Identify which cell holds the provided text, then report its (X, Y) central coordinate. 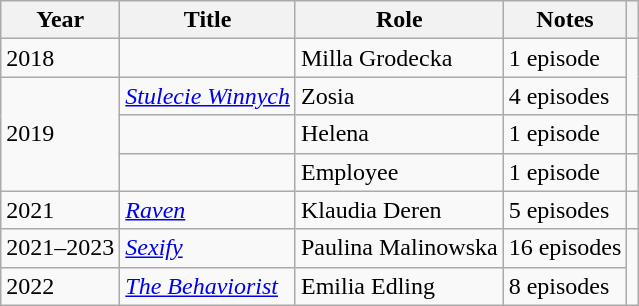
Emilia Edling (399, 286)
Year (60, 20)
2021–2023 (60, 248)
Helena (399, 134)
Zosia (399, 96)
Title (208, 20)
2022 (60, 286)
Role (399, 20)
2021 (60, 210)
Paulina Malinowska (399, 248)
Stulecie Winnych (208, 96)
2019 (60, 134)
Milla Grodecka (399, 58)
The Behaviorist (208, 286)
Sexify (208, 248)
Raven (208, 210)
8 episodes (565, 286)
5 episodes (565, 210)
Notes (565, 20)
16 episodes (565, 248)
2018 (60, 58)
4 episodes (565, 96)
Employee (399, 172)
Klaudia Deren (399, 210)
